Determine the (X, Y) coordinate at the center of the cell enclosing the given text.  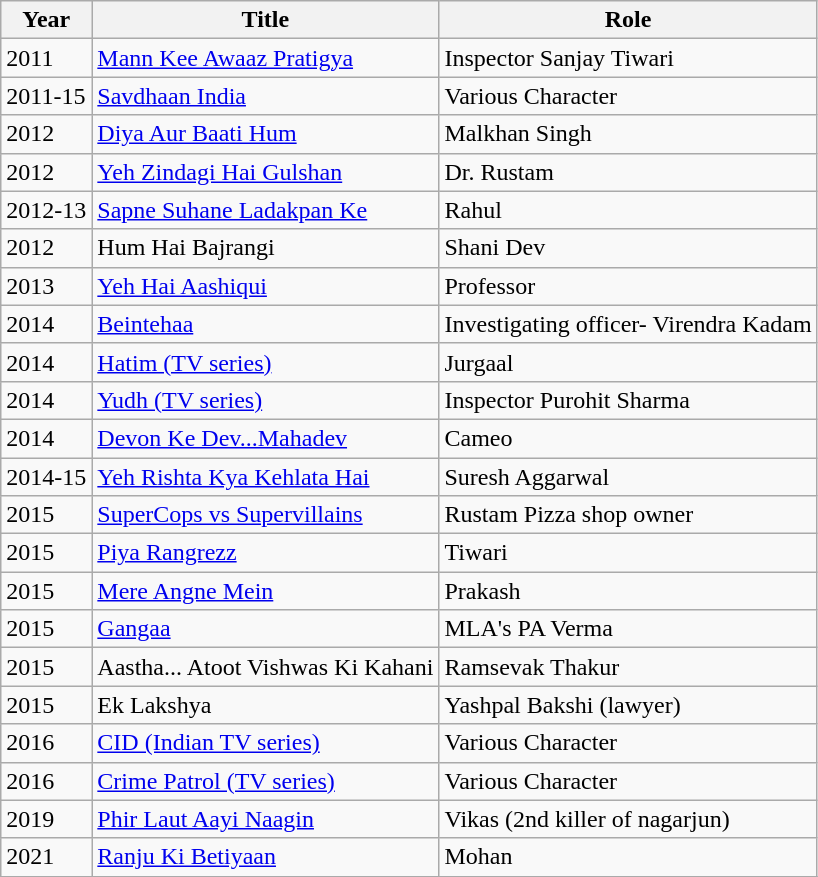
Beintehaa (266, 324)
Dr. Rustam (628, 172)
Tiwari (628, 553)
Cameo (628, 438)
Vikas (2nd killer of nagarjun) (628, 819)
Aastha... Atoot Vishwas Ki Kahani (266, 667)
Mohan (628, 857)
Ramsevak Thakur (628, 667)
Malkhan Singh (628, 134)
SuperCops vs Supervillains (266, 515)
Mann Kee Awaaz Pratigya (266, 58)
Inspector Sanjay Tiwari (628, 58)
Yudh (TV series) (266, 400)
Title (266, 20)
Rahul (628, 210)
Yeh Zindagi Hai Gulshan (266, 172)
Yeh Rishta Kya Kehlata Hai (266, 477)
Professor (628, 286)
Role (628, 20)
Yeh Hai Aashiqui (266, 286)
2013 (46, 286)
Rustam Pizza shop owner (628, 515)
2021 (46, 857)
Prakash (628, 591)
2019 (46, 819)
Crime Patrol (TV series) (266, 781)
Ek Lakshya (266, 705)
Devon Ke Dev...Mahadev (266, 438)
Savdhaan India (266, 96)
Inspector Purohit Sharma (628, 400)
CID (Indian TV series) (266, 743)
Hatim (TV series) (266, 362)
Yashpal Bakshi (lawyer) (628, 705)
2014-15 (46, 477)
Piya Rangrezz (266, 553)
Shani Dev (628, 248)
Ranju Ki Betiyaan (266, 857)
Mere Angne Mein (266, 591)
MLA's PA Verma (628, 629)
Investigating officer- Virendra Kadam (628, 324)
Year (46, 20)
Jurgaal (628, 362)
2011 (46, 58)
Gangaa (266, 629)
Hum Hai Bajrangi (266, 248)
Diya Aur Baati Hum (266, 134)
Phir Laut Aayi Naagin (266, 819)
2012-13 (46, 210)
2011-15 (46, 96)
Suresh Aggarwal (628, 477)
Sapne Suhane Ladakpan Ke (266, 210)
